Return the (X, Y) coordinate for the center point of the cell that contains the specified text.  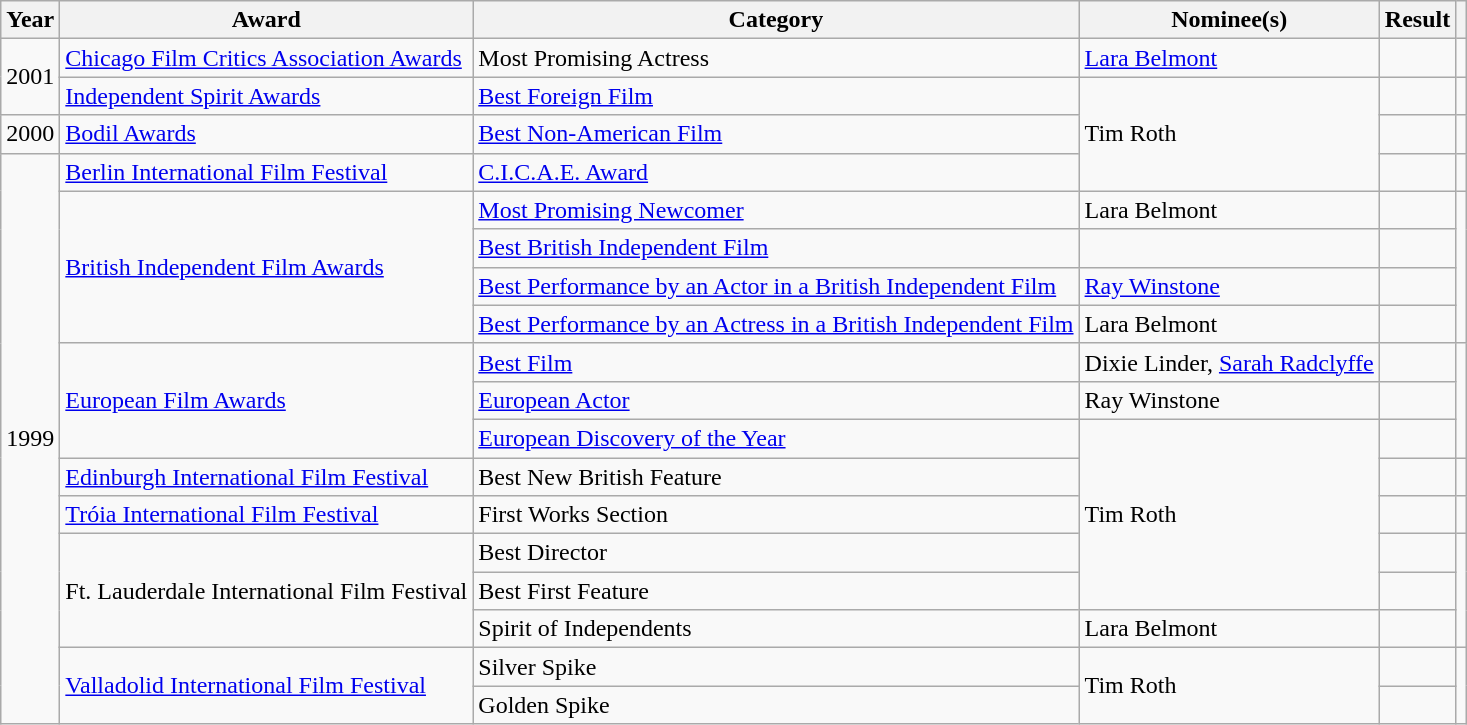
1999 (30, 438)
European Film Awards (266, 400)
First Works Section (776, 515)
Valladolid International Film Festival (266, 686)
Independent Spirit Awards (266, 96)
Silver Spike (776, 667)
Most Promising Newcomer (776, 210)
Best Performance by an Actress in a British Independent Film (776, 324)
Best Film (776, 362)
Most Promising Actress (776, 58)
Ft. Lauderdale International Film Festival (266, 591)
Bodil Awards (266, 134)
Best New British Feature (776, 477)
Result (1417, 20)
Best Performance by an Actor in a British Independent Film (776, 286)
Tróia International Film Festival (266, 515)
Award (266, 20)
Edinburgh International Film Festival (266, 477)
Best British Independent Film (776, 248)
Golden Spike (776, 705)
C.I.C.A.E. Award (776, 172)
Year (30, 20)
Best First Feature (776, 591)
Spirit of Independents (776, 629)
Best Director (776, 553)
Berlin International Film Festival (266, 172)
Best Foreign Film (776, 96)
Dixie Linder, Sarah Radclyffe (1229, 362)
2001 (30, 77)
Category (776, 20)
British Independent Film Awards (266, 267)
Chicago Film Critics Association Awards (266, 58)
European Discovery of the Year (776, 438)
2000 (30, 134)
Best Non-American Film (776, 134)
Nominee(s) (1229, 20)
European Actor (776, 400)
